From the cell containing the given text, extract its center point as [x, y] coordinate. 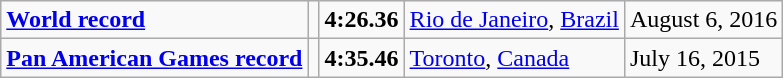
Pan American Games record [154, 58]
World record [154, 20]
July 16, 2015 [703, 58]
Toronto, Canada [514, 58]
August 6, 2016 [703, 20]
4:26.36 [362, 20]
Rio de Janeiro, Brazil [514, 20]
4:35.46 [362, 58]
